Capture the cell that displays the provided text and extract its (X, Y) central coordinate. 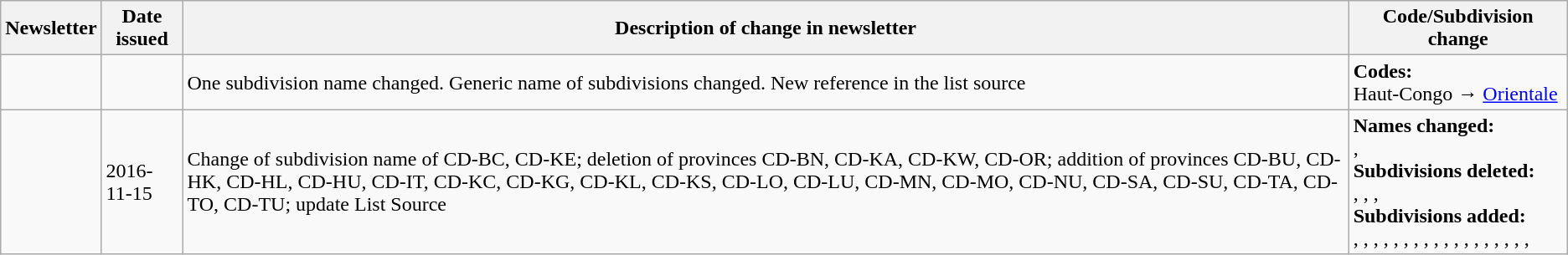
Codes: Haut-Congo → Orientale (1457, 82)
Newsletter (51, 28)
Names changed:, Subdivisions deleted:, , , Subdivisions added:, , , , , , , , , , , , , , , , , , (1457, 182)
Date issued (142, 28)
2016-11-15 (142, 182)
Code/Subdivision change (1457, 28)
Description of change in newsletter (766, 28)
One subdivision name changed. Generic name of subdivisions changed. New reference in the list source (766, 82)
